Identify which cell holds the provided text, then report its (X, Y) central coordinate. 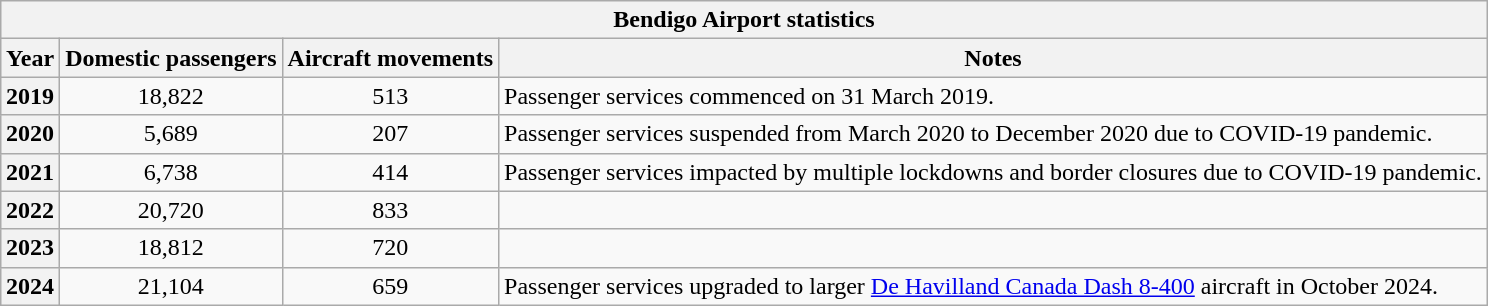
Aircraft movements (390, 58)
21,104 (171, 286)
Bendigo Airport statistics (744, 20)
720 (390, 248)
833 (390, 210)
2022 (30, 210)
6,738 (171, 172)
513 (390, 96)
Domestic passengers (171, 58)
18,822 (171, 96)
Passenger services commenced on 31 March 2019. (994, 96)
659 (390, 286)
2021 (30, 172)
Passenger services upgraded to larger De Havilland Canada Dash 8-400 aircraft in October 2024. (994, 286)
414 (390, 172)
Notes (994, 58)
207 (390, 134)
18,812 (171, 248)
20,720 (171, 210)
2024 (30, 286)
2019 (30, 96)
2023 (30, 248)
2020 (30, 134)
Passenger services suspended from March 2020 to December 2020 due to COVID-19 pandemic. (994, 134)
Passenger services impacted by multiple lockdowns and border closures due to COVID-19 pandemic. (994, 172)
5,689 (171, 134)
Year (30, 58)
